Locate the cell with the specified text and output its [X, Y] center coordinate. 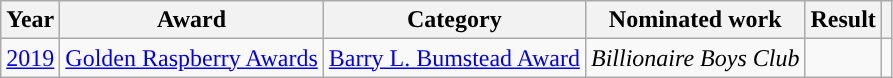
Category [454, 20]
Result [843, 20]
Nominated work [694, 20]
Golden Raspberry Awards [192, 58]
Award [192, 20]
Year [30, 20]
Barry L. Bumstead Award [454, 58]
2019 [30, 58]
Billionaire Boys Club [694, 58]
